For the text-containing cell, return its midpoint in [X, Y] coordinate format. 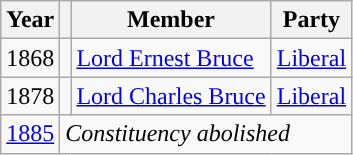
Lord Ernest Bruce [171, 58]
Year [30, 20]
Member [171, 20]
Lord Charles Bruce [171, 96]
1885 [30, 134]
1868 [30, 58]
1878 [30, 96]
Party [311, 20]
Constituency abolished [206, 134]
